Return the [X, Y] coordinate for the center point of the cell that contains the specified text.  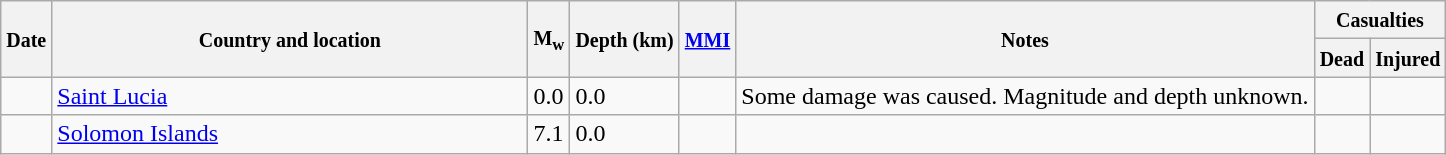
Casualties [1380, 20]
7.1 [549, 134]
Depth (km) [624, 39]
Dead [1342, 58]
Some damage was caused. Magnitude and depth unknown. [1025, 96]
Injured [1408, 58]
MMI [708, 39]
Date [26, 39]
Mw [549, 39]
Saint Lucia [290, 96]
Country and location [290, 39]
Solomon Islands [290, 134]
Notes [1025, 39]
